Locate the cell with the specified text and output its [X, Y] center coordinate. 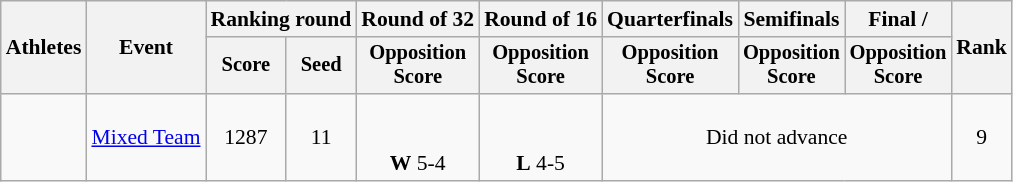
Ranking round [282, 19]
9 [982, 138]
L 4-5 [540, 138]
W 5-4 [418, 138]
Did not advance [776, 138]
Seed [321, 66]
Score [246, 66]
Round of 16 [540, 19]
Rank [982, 48]
Quarterfinals [670, 19]
Semifinals [792, 19]
Mixed Team [146, 138]
Athletes [44, 48]
Round of 32 [418, 19]
Final / [898, 19]
11 [321, 138]
Event [146, 48]
1287 [246, 138]
